Return the [X, Y] coordinate for the center point of the cell that contains the specified text.  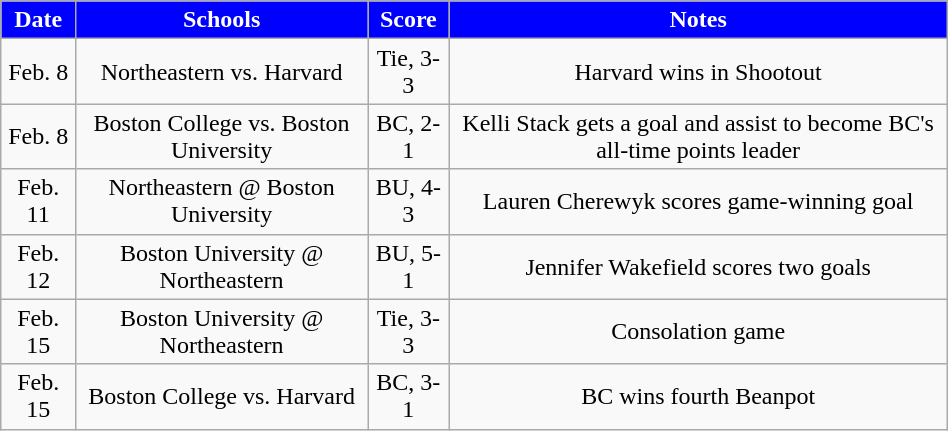
Schools [222, 20]
Lauren Cherewyk scores game-winning goal [698, 202]
BU, 5-1 [408, 266]
Boston College vs. Boston University [222, 136]
Northeastern @ Boston University [222, 202]
Harvard wins in Shootout [698, 72]
Consolation game [698, 332]
Date [38, 20]
Boston College vs. Harvard [222, 396]
Jennifer Wakefield scores two goals [698, 266]
BC, 3-1 [408, 396]
Feb. 12 [38, 266]
Feb. 11 [38, 202]
BC, 2-1 [408, 136]
Score [408, 20]
Northeastern vs. Harvard [222, 72]
BU, 4-3 [408, 202]
BC wins fourth Beanpot [698, 396]
Notes [698, 20]
Kelli Stack gets a goal and assist to become BC's all-time points leader [698, 136]
